For the text-containing cell, return its midpoint in (x, y) coordinate format. 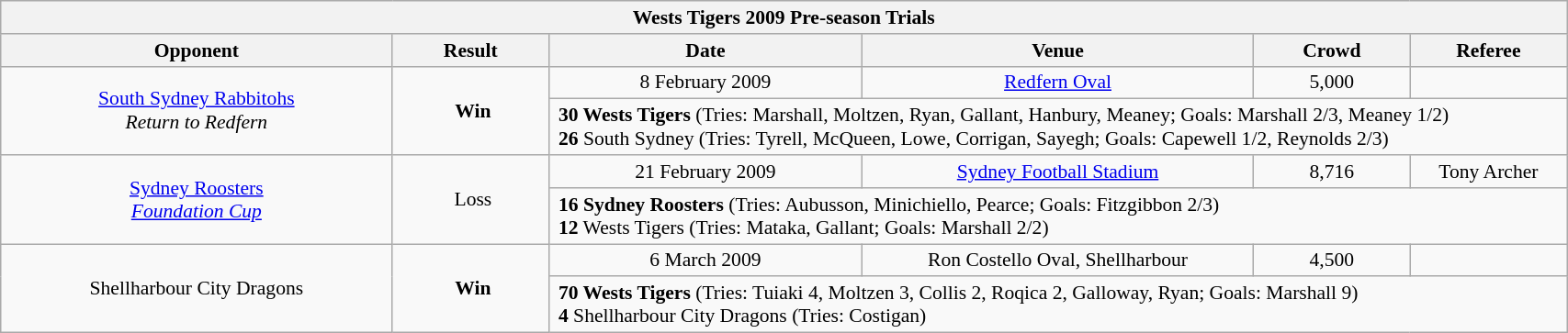
Sydney Football Stadium (1057, 172)
Opponent (197, 50)
Tony Archer (1488, 172)
70 Wests Tigers (Tries: Tuiaki 4, Moltzen 3, Collis 2, Roqica 2, Galloway, Ryan; Goals: Marshall 9) 4 Shellharbour City Dragons (Tries: Costigan) (1057, 305)
Result (470, 50)
Loss (470, 200)
Referee (1488, 50)
South Sydney Rabbitohs Return to Redfern (197, 110)
Venue (1057, 50)
Date (705, 50)
Wests Tigers 2009 Pre-season Trials (784, 17)
5,000 (1332, 83)
16 Sydney Roosters (Tries: Aubusson, Minichiello, Pearce; Goals: Fitzgibbon 2/3) 12 Wests Tigers (Tries: Mataka, Gallant; Goals: Marshall 2/2) (1057, 216)
Sydney Roosters Foundation Cup (197, 200)
Ron Costello Oval, Shellharbour (1057, 261)
6 March 2009 (705, 261)
Crowd (1332, 50)
4,500 (1332, 261)
8,716 (1332, 172)
21 February 2009 (705, 172)
Redfern Oval (1057, 83)
8 February 2009 (705, 83)
Shellharbour City Dragons (197, 288)
